Identify which cell holds the provided text, then report its (x, y) central coordinate. 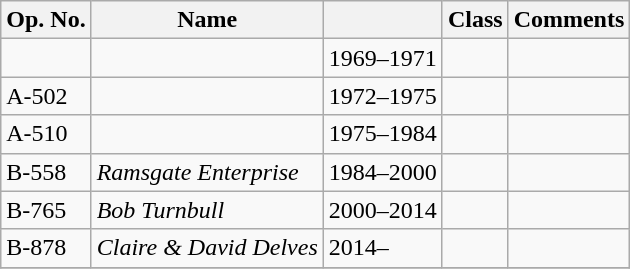
B-765 (46, 210)
A-510 (46, 134)
1984–2000 (382, 172)
Ramsgate Enterprise (207, 172)
B-878 (46, 248)
B-558 (46, 172)
1975–1984 (382, 134)
Comments (569, 20)
Claire & David Delves (207, 248)
Name (207, 20)
2000–2014 (382, 210)
1972–1975 (382, 96)
Op. No. (46, 20)
Class (475, 20)
1969–1971 (382, 58)
2014– (382, 248)
A-502 (46, 96)
Bob Turnbull (207, 210)
